Search for the cell housing the specified text and yield its [X, Y] center coordinate. 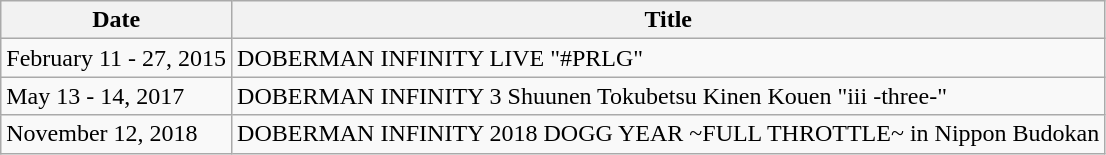
November 12, 2018 [116, 134]
DOBERMAN INFINITY 2018 DOGG YEAR ~FULL THROTTLE~ in Nippon Budokan [668, 134]
DOBERMAN INFINITY 3 Shuunen Tokubetsu Kinen Kouen "iii -three-" [668, 96]
Title [668, 20]
DOBERMAN INFINITY LIVE "#PRLG" [668, 58]
February 11 - 27, 2015 [116, 58]
May 13 - 14, 2017 [116, 96]
Date [116, 20]
